Return the (X, Y) coordinate for the center point of the cell that contains the specified text.  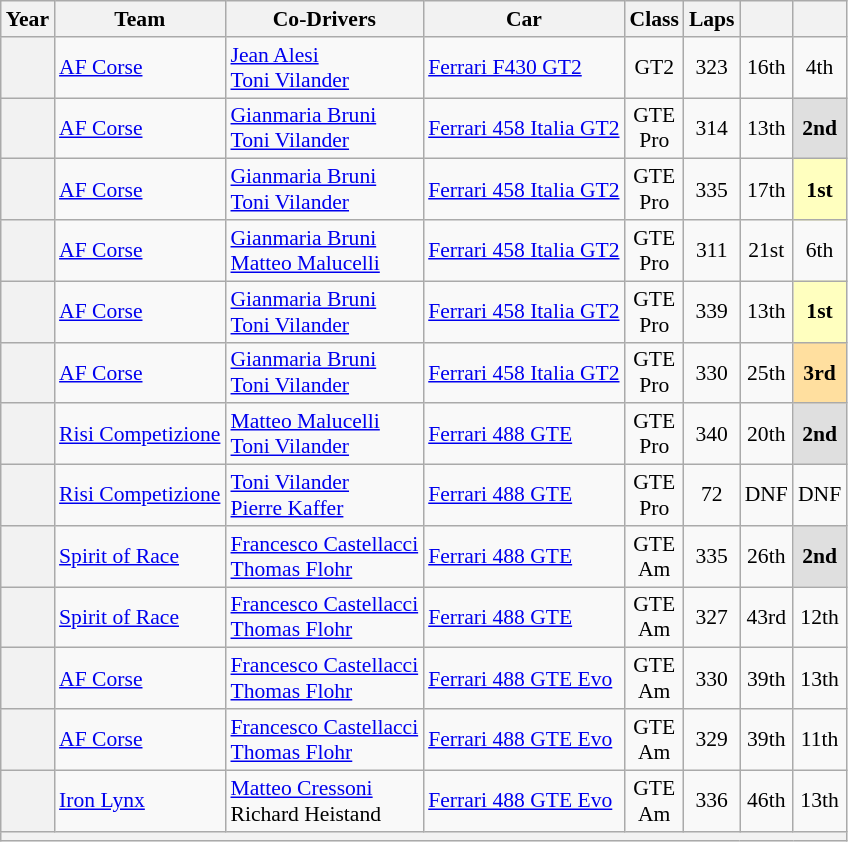
340 (712, 434)
43rd (766, 618)
46th (766, 800)
311 (712, 250)
339 (712, 312)
327 (712, 618)
11th (820, 740)
Team (140, 19)
Toni Vilander Pierre Kaffer (324, 496)
12th (820, 618)
21st (766, 250)
20th (766, 434)
Year (28, 19)
3rd (820, 372)
26th (766, 556)
16th (766, 68)
Ferrari F430 GT2 (524, 68)
Laps (712, 19)
Car (524, 19)
Jean Alesi Toni Vilander (324, 68)
GT2 (654, 68)
4th (820, 68)
Matteo Malucelli Toni Vilander (324, 434)
Iron Lynx (140, 800)
6th (820, 250)
314 (712, 128)
Class (654, 19)
Matteo Cressoni Richard Heistand (324, 800)
323 (712, 68)
Co-Drivers (324, 19)
17th (766, 190)
25th (766, 372)
329 (712, 740)
72 (712, 496)
336 (712, 800)
Gianmaria Bruni Matteo Malucelli (324, 250)
